Locate the cell with the specified text and output its (X, Y) center coordinate. 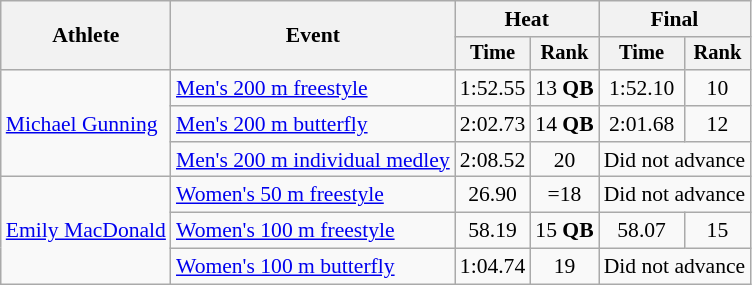
19 (564, 267)
Event (313, 36)
Emily MacDonald (86, 230)
=18 (564, 195)
2:08.52 (492, 160)
10 (718, 88)
12 (718, 124)
Women's 100 m butterfly (313, 267)
2:02.73 (492, 124)
14 QB (564, 124)
Women's 100 m freestyle (313, 231)
13 QB (564, 88)
20 (564, 160)
58.19 (492, 231)
1:52.10 (642, 88)
15 QB (564, 231)
1:04.74 (492, 267)
Michael Gunning (86, 124)
Final (675, 19)
Women's 50 m freestyle (313, 195)
1:52.55 (492, 88)
2:01.68 (642, 124)
Men's 200 m butterfly (313, 124)
26.90 (492, 195)
15 (718, 231)
Heat (527, 19)
Men's 200 m individual medley (313, 160)
Men's 200 m freestyle (313, 88)
58.07 (642, 231)
Athlete (86, 36)
